Detect which cell encompasses the target text, then output its (x, y) center coordinate. 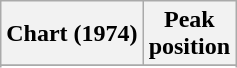
Peakposition (189, 34)
Chart (1974) (72, 34)
